Identify which cell holds the provided text, then report its (X, Y) central coordinate. 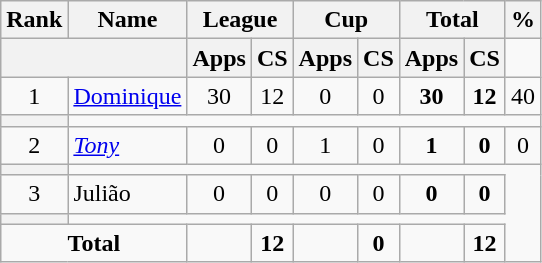
Rank (34, 20)
3 (34, 194)
% (522, 20)
40 (522, 96)
Julião (128, 194)
2 (34, 145)
Tony (128, 145)
Dominique (128, 96)
League (240, 20)
Cup (346, 20)
Name (128, 20)
